Locate the cell with the specified text and output its (x, y) center coordinate. 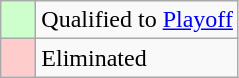
Eliminated (138, 58)
Qualified to Playoff (138, 20)
